Output the [X, Y] coordinate of the center of the cell containing the given text.  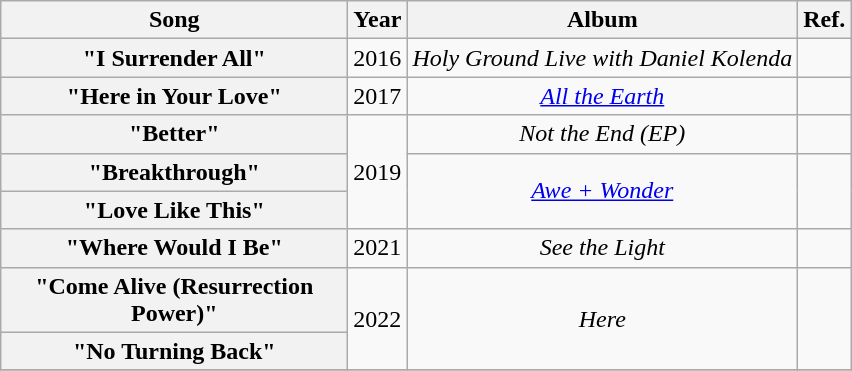
Album [602, 20]
"No Turning Back" [174, 351]
"Love Like This" [174, 210]
"Where Would I Be" [174, 248]
All the Earth [602, 96]
"Breakthrough" [174, 172]
Holy Ground Live with Daniel Kolenda [602, 58]
Here [602, 318]
2016 [378, 58]
2017 [378, 96]
"Come Alive (Resurrection Power)" [174, 300]
"Better" [174, 134]
See the Light [602, 248]
Not the End (EP) [602, 134]
2022 [378, 318]
Song [174, 20]
"I Surrender All" [174, 58]
"Here in Your Love" [174, 96]
Year [378, 20]
Awe + Wonder [602, 191]
2021 [378, 248]
Ref. [824, 20]
2019 [378, 172]
